Scan for the cell matching the given text and deliver its [X, Y] coordinate at center. 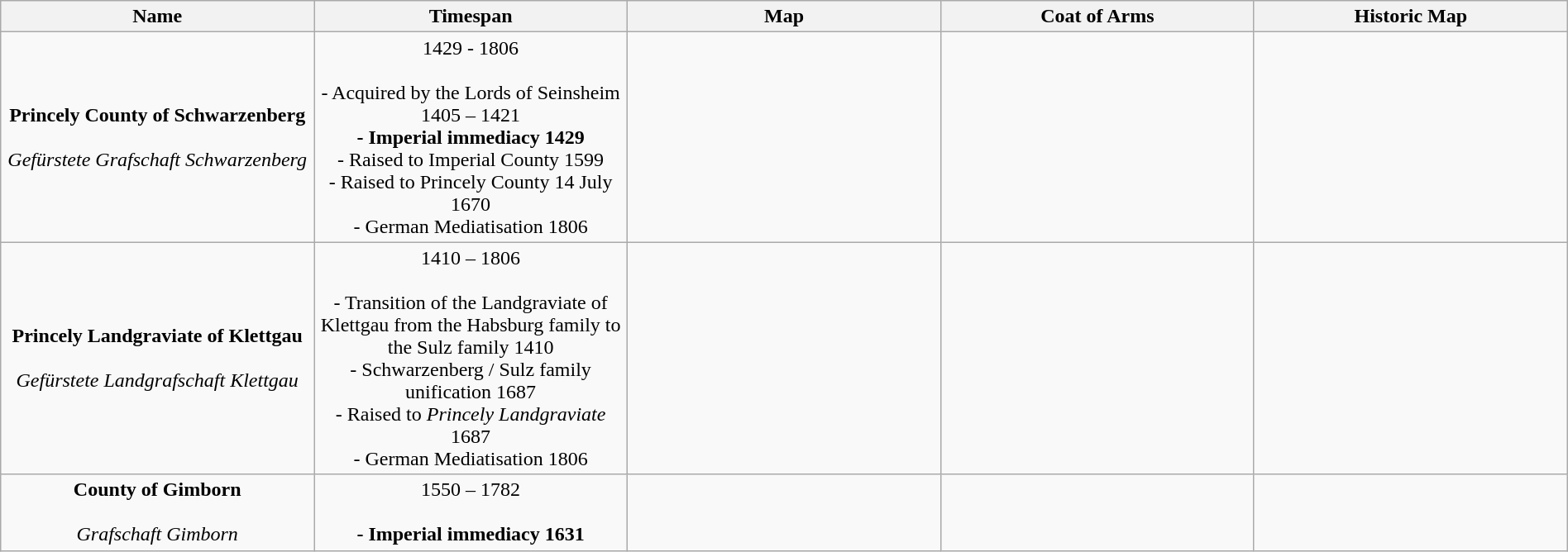
County of GimbornGrafschaft Gimborn [157, 512]
Princely Landgraviate of KlettgauGefürstete Landgrafschaft Klettgau [157, 359]
Map [784, 17]
Princely County of SchwarzenbergGefürstete Grafschaft Schwarzenberg [157, 137]
Historic Map [1411, 17]
Name [157, 17]
1550 – 1782- Imperial immediacy 1631 [471, 512]
Coat of Arms [1097, 17]
Timespan [471, 17]
